Locate the cell with the specified text and output its [x, y] center coordinate. 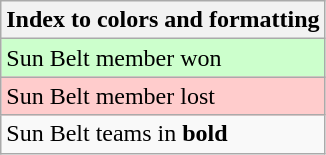
Sun Belt member lost [163, 96]
Index to colors and formatting [163, 20]
Sun Belt member won [163, 58]
Sun Belt teams in bold [163, 134]
